Return the [x, y] coordinate for the center point of the cell that contains the specified text.  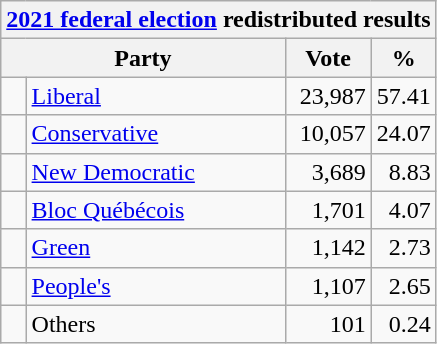
2.65 [404, 286]
0.24 [404, 324]
Green [156, 248]
4.07 [404, 210]
1,142 [328, 248]
8.83 [404, 172]
2021 federal election redistributed results [218, 20]
2.73 [404, 248]
10,057 [328, 134]
People's [156, 286]
New Democratic [156, 172]
Conservative [156, 134]
1,107 [328, 286]
23,987 [328, 96]
Party [143, 58]
Others [156, 324]
Vote [328, 58]
3,689 [328, 172]
101 [328, 324]
57.41 [404, 96]
24.07 [404, 134]
% [404, 58]
Liberal [156, 96]
1,701 [328, 210]
Bloc Québécois [156, 210]
